For the text-containing cell, return its midpoint in [x, y] coordinate format. 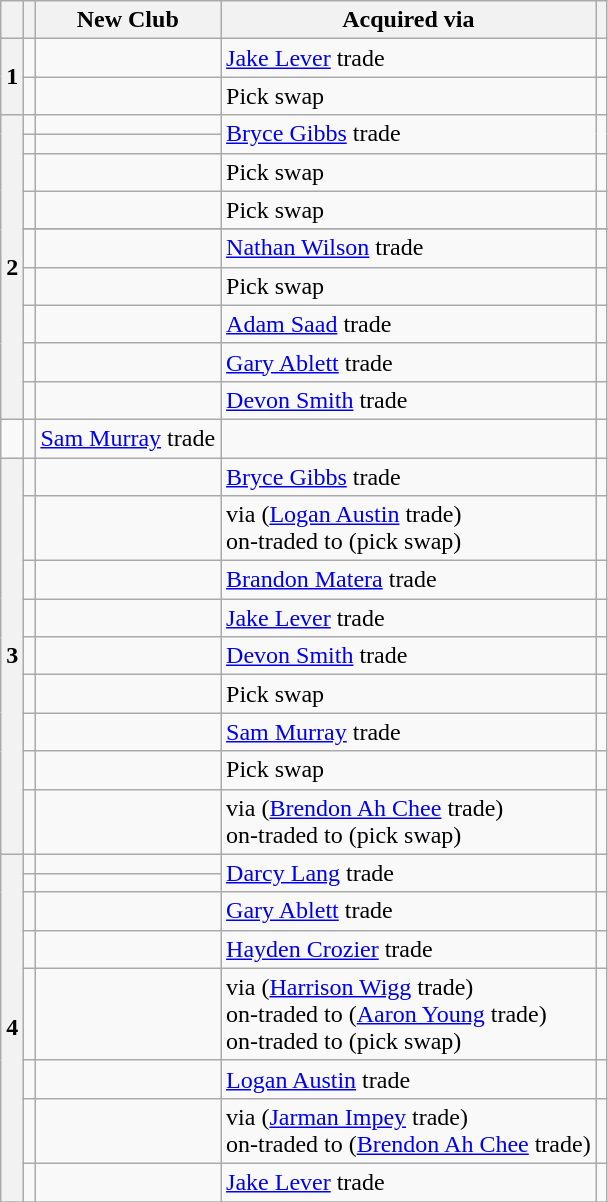
Darcy Lang trade [409, 873]
Brandon Matera trade [409, 580]
via (Brendon Ah Chee trade)on-traded to (pick swap) [409, 822]
Nathan Wilson trade [409, 248]
Hayden Crozier trade [409, 949]
Logan Austin trade [409, 1079]
4 [12, 1028]
Acquired via [409, 20]
New Club [128, 20]
2 [12, 267]
via (Jarman Impey trade)on-traded to (Brendon Ah Chee trade) [409, 1130]
3 [12, 656]
1 [12, 77]
via (Logan Austin trade)on-traded to (pick swap) [409, 528]
Adam Saad trade [409, 324]
via (Harrison Wigg trade)on-traded to (Aaron Young trade)on-traded to (pick swap) [409, 1014]
